Determine the (X, Y) coordinate at the center of the cell enclosing the given text.  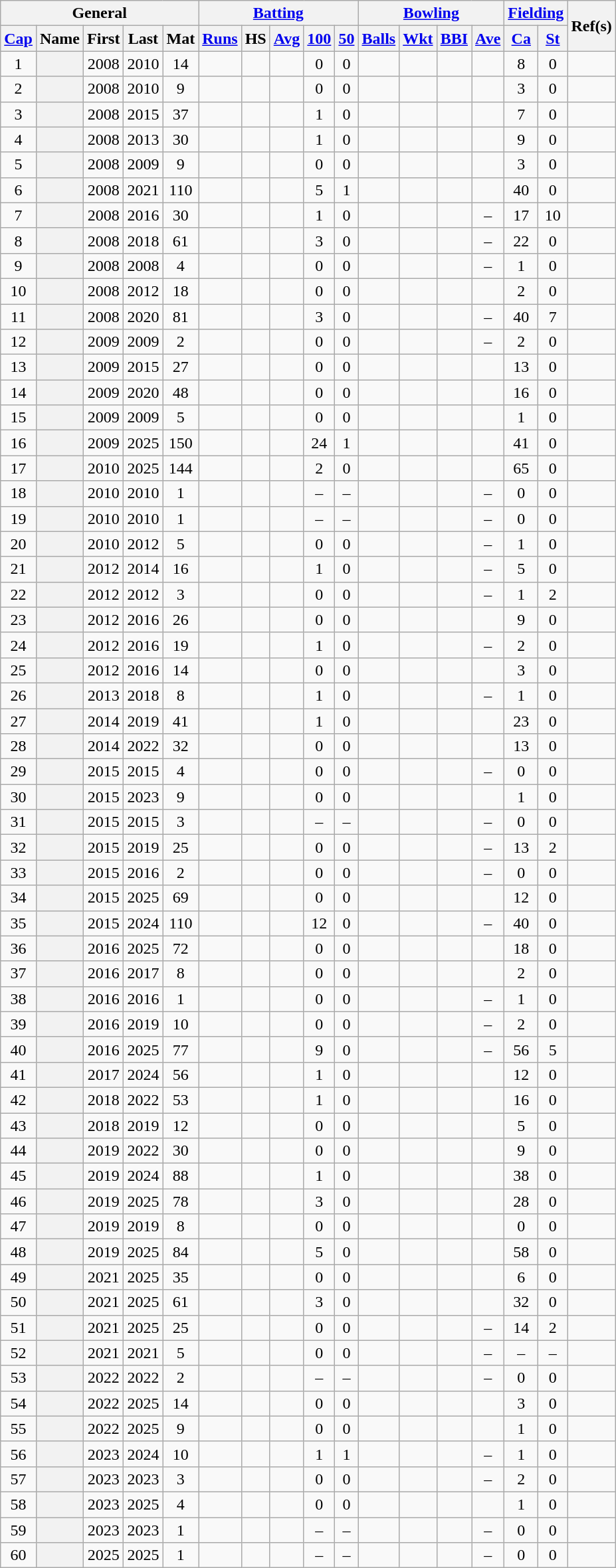
33 (19, 873)
Balls (379, 39)
11 (19, 317)
Name (60, 39)
84 (181, 1252)
36 (19, 948)
55 (19, 1429)
HS (255, 39)
Batting (278, 13)
65 (521, 468)
49 (19, 1277)
44 (19, 1151)
Ca (521, 39)
21 (19, 569)
Bowling (431, 13)
42 (19, 1100)
Cap (19, 39)
Runs (220, 39)
St (553, 39)
20 (19, 544)
54 (19, 1403)
100 (319, 39)
57 (19, 1479)
72 (181, 948)
77 (181, 1049)
34 (19, 898)
Mat (181, 39)
15 (19, 418)
69 (181, 898)
51 (19, 1328)
First (104, 39)
43 (19, 1126)
Wkt (418, 39)
60 (19, 1555)
45 (19, 1176)
Last (144, 39)
88 (181, 1176)
31 (19, 822)
29 (19, 772)
59 (19, 1529)
144 (181, 468)
General (100, 13)
46 (19, 1201)
Fielding (536, 13)
Ave (488, 39)
81 (181, 317)
52 (19, 1353)
Ref(s) (591, 26)
78 (181, 1201)
Avg (287, 39)
47 (19, 1227)
BBI (454, 39)
150 (181, 443)
39 (19, 1024)
